Pinpoint the cell where the given text exists, returning its (x, y) midpoint coordinate. 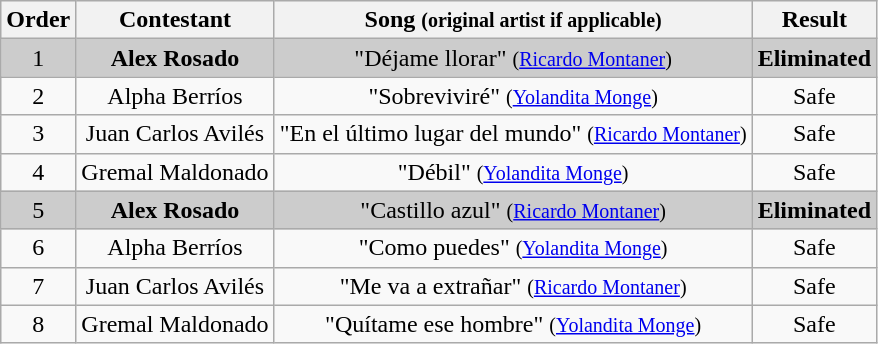
"En el último lugar del mundo" (Ricardo Montaner) (513, 134)
"Me va a extrañar" (Ricardo Montaner) (513, 286)
"Débil" (Yolandita Monge) (513, 172)
8 (38, 324)
4 (38, 172)
"Sobreviviré" (Yolandita Monge) (513, 96)
Order (38, 20)
2 (38, 96)
Result (814, 20)
Song (original artist if applicable) (513, 20)
"Como puedes" (Yolandita Monge) (513, 248)
7 (38, 286)
Contestant (175, 20)
6 (38, 248)
"Déjame llorar" (Ricardo Montaner) (513, 58)
3 (38, 134)
"Castillo azul" (Ricardo Montaner) (513, 210)
"Quítame ese hombre" (Yolandita Monge) (513, 324)
1 (38, 58)
5 (38, 210)
